Extract the [x, y] coordinate from the center of the cell holding the provided text.  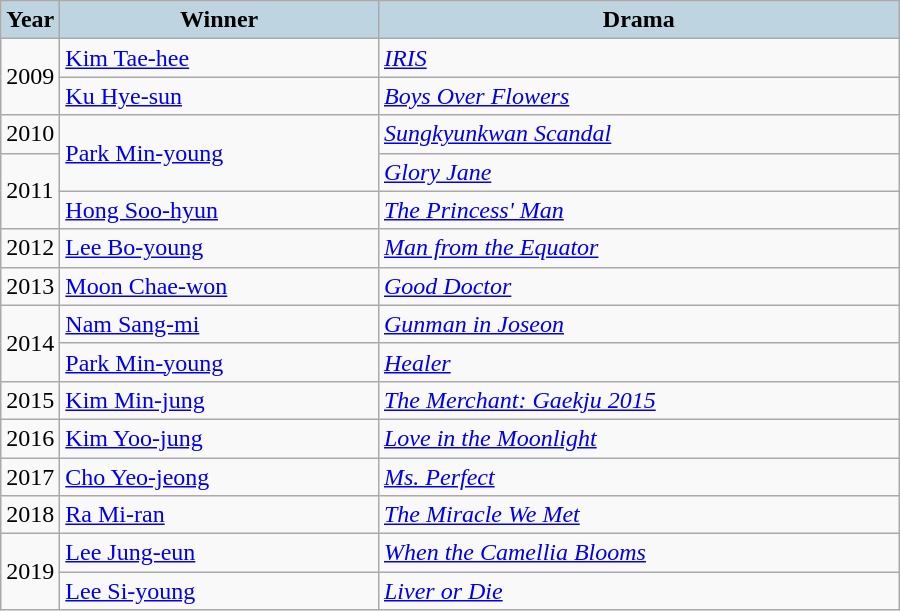
Drama [638, 20]
Nam Sang-mi [220, 324]
Ms. Perfect [638, 477]
Love in the Moonlight [638, 438]
Winner [220, 20]
2011 [30, 191]
2010 [30, 134]
The Miracle We Met [638, 515]
Year [30, 20]
Good Doctor [638, 286]
2016 [30, 438]
2012 [30, 248]
Ra Mi-ran [220, 515]
The Merchant: Gaekju 2015 [638, 400]
Boys Over Flowers [638, 96]
Liver or Die [638, 591]
Ku Hye-sun [220, 96]
Sungkyunkwan Scandal [638, 134]
2015 [30, 400]
2014 [30, 343]
2017 [30, 477]
Lee Bo-young [220, 248]
Kim Tae-hee [220, 58]
Man from the Equator [638, 248]
Lee Si-young [220, 591]
Cho Yeo-jeong [220, 477]
Kim Yoo-jung [220, 438]
2013 [30, 286]
2009 [30, 77]
2018 [30, 515]
The Princess' Man [638, 210]
Healer [638, 362]
Glory Jane [638, 172]
Lee Jung-eun [220, 553]
Gunman in Joseon [638, 324]
Moon Chae-won [220, 286]
IRIS [638, 58]
2019 [30, 572]
Hong Soo-hyun [220, 210]
When the Camellia Blooms [638, 553]
Kim Min-jung [220, 400]
